Extract the (x, y) coordinate from the center of the cell holding the provided text.  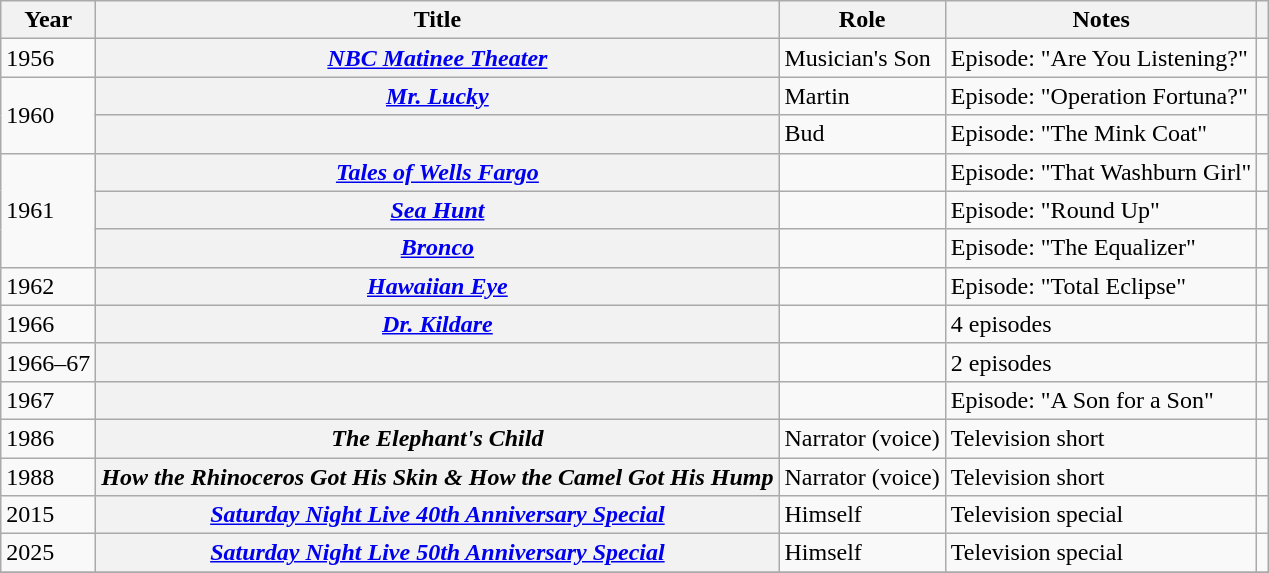
Episode: "The Mink Coat" (1101, 134)
Notes (1101, 20)
Mr. Lucky (438, 96)
Episode: "That Washburn Girl" (1101, 172)
Sea Hunt (438, 210)
1961 (48, 210)
How the Rhinoceros Got His Skin & How the Camel Got His Hump (438, 477)
1960 (48, 115)
Hawaiian Eye (438, 286)
1986 (48, 438)
Bronco (438, 248)
2025 (48, 553)
1956 (48, 58)
Episode: "Are You Listening?" (1101, 58)
Episode: "Round Up" (1101, 210)
2015 (48, 515)
Bud (862, 134)
1966–67 (48, 362)
1988 (48, 477)
4 episodes (1101, 324)
Saturday Night Live 40th Anniversary Special (438, 515)
The Elephant's Child (438, 438)
NBC Matinee Theater (438, 58)
Episode: "A Son for a Son" (1101, 400)
Dr. Kildare (438, 324)
Title (438, 20)
1966 (48, 324)
Episode: "Operation Fortuna?" (1101, 96)
Musician's Son (862, 58)
1962 (48, 286)
Martin (862, 96)
2 episodes (1101, 362)
Role (862, 20)
Saturday Night Live 50th Anniversary Special (438, 553)
Year (48, 20)
1967 (48, 400)
Tales of Wells Fargo (438, 172)
Episode: "Total Eclipse" (1101, 286)
Episode: "The Equalizer" (1101, 248)
